Return (x, y) of the center of cell containing provided text 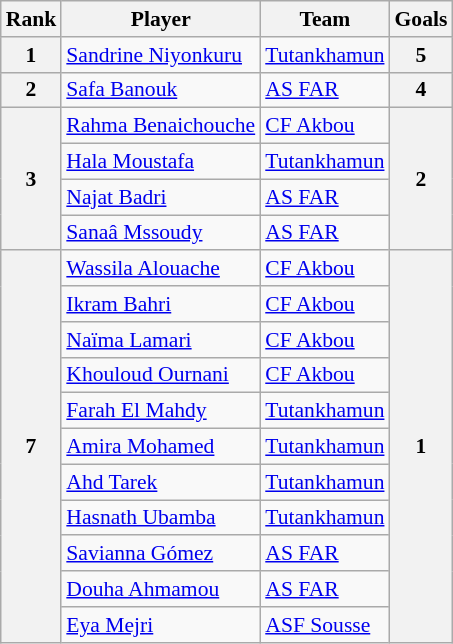
5 (422, 55)
Sandrine Niyonkuru (160, 55)
Goals (422, 19)
Sanaâ Mssoudy (160, 233)
Najat Badri (160, 197)
Safa Banouk (160, 90)
Naïma Lamari (160, 340)
7 (32, 447)
Savianna Gómez (160, 554)
Amira Mohamed (160, 447)
3 (32, 179)
4 (422, 90)
Farah El Mahdy (160, 411)
Wassila Alouache (160, 269)
Rahma Benaichouche (160, 126)
Ikram Bahri (160, 304)
Douha Ahmamou (160, 589)
Hala Moustafa (160, 162)
Ahd Tarek (160, 482)
Eya Mejri (160, 625)
Player (160, 19)
Khouloud Ournani (160, 375)
Team (324, 19)
ASF Sousse (324, 625)
Rank (32, 19)
Hasnath Ubamba (160, 518)
